Pinpoint the cell where the given text exists, returning its (x, y) midpoint coordinate. 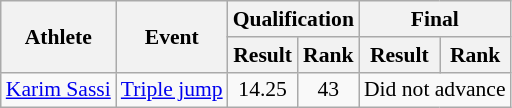
Did not advance (435, 90)
Karim Sassi (58, 90)
Athlete (58, 36)
Final (435, 19)
Qualification (294, 19)
Event (172, 36)
43 (328, 90)
14.25 (263, 90)
Triple jump (172, 90)
